Output the (X, Y) coordinate of the center of the cell containing the given text.  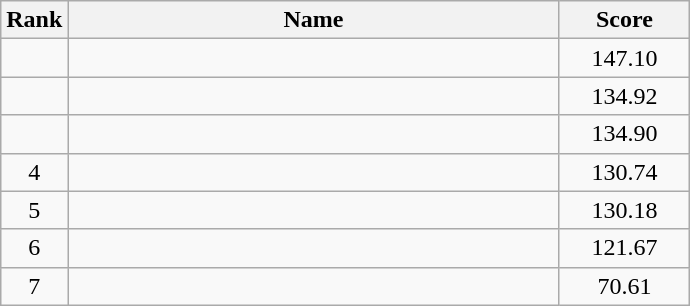
6 (34, 248)
5 (34, 210)
121.67 (624, 248)
70.61 (624, 286)
130.74 (624, 172)
Name (314, 20)
134.90 (624, 134)
130.18 (624, 210)
4 (34, 172)
7 (34, 286)
134.92 (624, 96)
Rank (34, 20)
Score (624, 20)
147.10 (624, 58)
